Pinpoint the cell where the given text exists, returning its (x, y) midpoint coordinate. 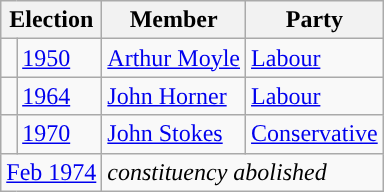
John Horner (174, 96)
1970 (60, 134)
1964 (60, 96)
Feb 1974 (52, 172)
Conservative (315, 134)
Arthur Moyle (174, 58)
constituency abolished (242, 172)
Member (174, 20)
1950 (60, 58)
Party (315, 20)
Election (52, 20)
John Stokes (174, 134)
